Output the [x, y] coordinate of the center of the cell containing the given text.  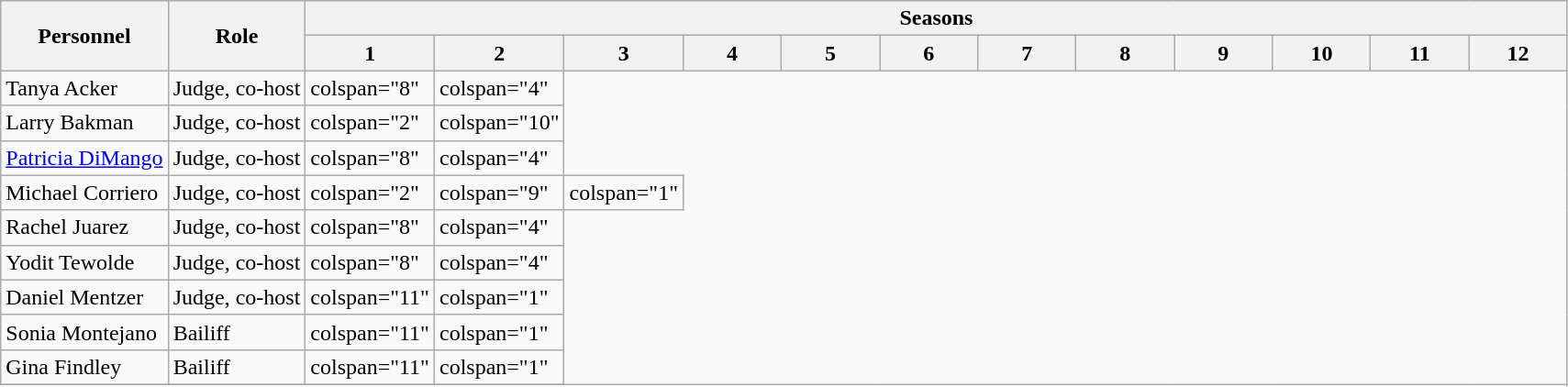
8 [1125, 53]
12 [1518, 53]
1 [371, 53]
6 [929, 53]
Michael Corriero [84, 193]
7 [1028, 53]
5 [831, 53]
4 [732, 53]
colspan="9" [499, 193]
Rachel Juarez [84, 227]
Personnel [84, 36]
9 [1224, 53]
2 [499, 53]
Seasons [936, 18]
Gina Findley [84, 367]
Yodit Tewolde [84, 262]
Sonia Montejano [84, 332]
Larry Bakman [84, 123]
Tanya Acker [84, 88]
3 [624, 53]
10 [1321, 53]
11 [1420, 53]
colspan="10" [499, 123]
Patricia DiMango [84, 158]
Daniel Mentzer [84, 297]
Role [237, 36]
